From the cell containing the given text, extract its center point as [x, y] coordinate. 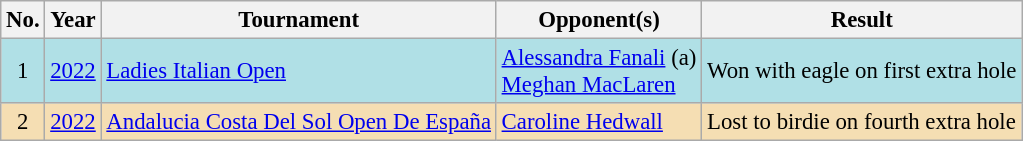
Caroline Hedwall [598, 122]
Lost to birdie on fourth extra hole [862, 122]
No. [23, 20]
Tournament [298, 20]
Andalucia Costa Del Sol Open De España [298, 122]
Result [862, 20]
Won with eagle on first extra hole [862, 72]
Year [73, 20]
Alessandra Fanali (a) Meghan MacLaren [598, 72]
1 [23, 72]
Ladies Italian Open [298, 72]
Opponent(s) [598, 20]
2 [23, 122]
